Determine the [X, Y] coordinate at the center of the cell enclosing the given text.  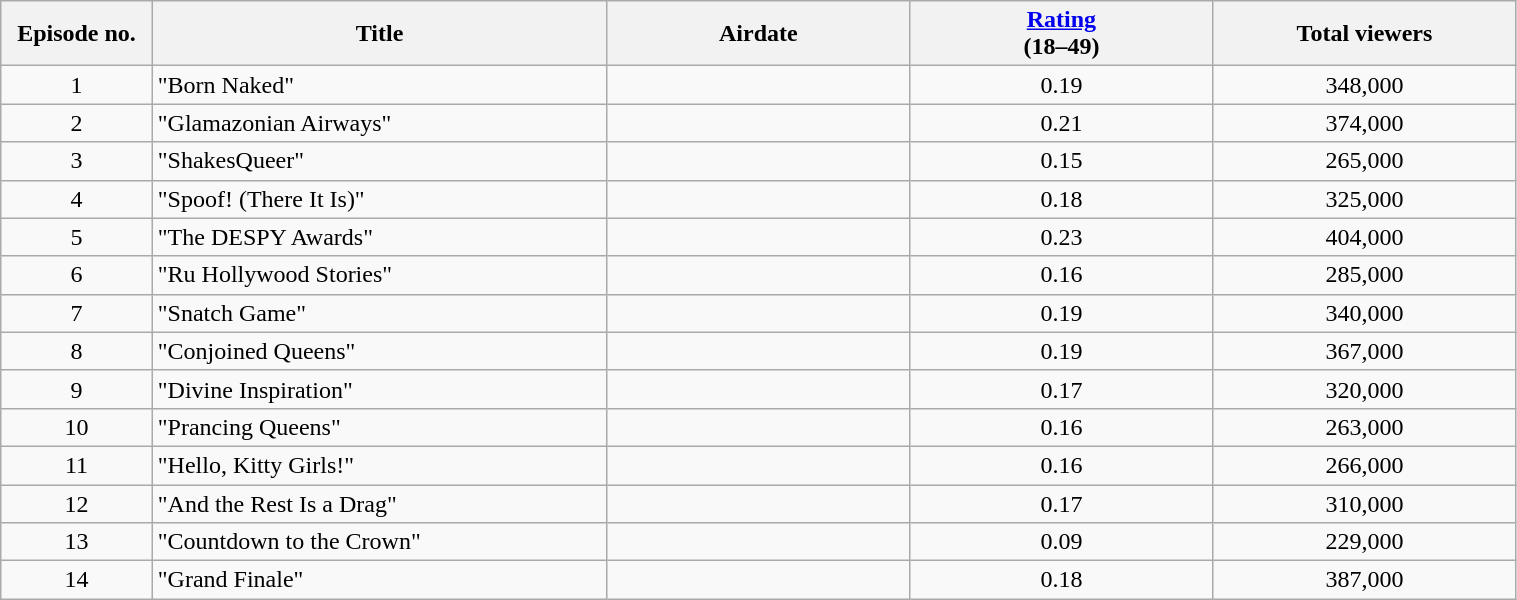
340,000 [1364, 313]
348,000 [1364, 85]
325,000 [1364, 199]
4 [77, 199]
387,000 [1364, 580]
"Divine Inspiration" [380, 389]
"Ru Hollywood Stories" [380, 275]
367,000 [1364, 351]
"Prancing Queens" [380, 427]
8 [77, 351]
310,000 [1364, 503]
"Countdown to the Crown" [380, 542]
Total viewers [1364, 34]
6 [77, 275]
9 [77, 389]
"Conjoined Queens" [380, 351]
10 [77, 427]
14 [77, 580]
"Glamazonian Airways" [380, 123]
2 [77, 123]
12 [77, 503]
263,000 [1364, 427]
"Spoof! (There It Is)" [380, 199]
11 [77, 465]
5 [77, 237]
"Snatch Game" [380, 313]
Airdate [758, 34]
320,000 [1364, 389]
Title [380, 34]
"Grand Finale" [380, 580]
0.09 [1062, 542]
404,000 [1364, 237]
Episode no. [77, 34]
266,000 [1364, 465]
7 [77, 313]
"The DESPY Awards" [380, 237]
285,000 [1364, 275]
1 [77, 85]
13 [77, 542]
0.21 [1062, 123]
0.15 [1062, 161]
"Born Naked" [380, 85]
229,000 [1364, 542]
265,000 [1364, 161]
3 [77, 161]
"And the Rest Is a Drag" [380, 503]
Rating(18–49) [1062, 34]
"ShakesQueer" [380, 161]
"Hello, Kitty Girls!" [380, 465]
374,000 [1364, 123]
0.23 [1062, 237]
